Extract the (x, y) coordinate from the center of the cell holding the provided text.  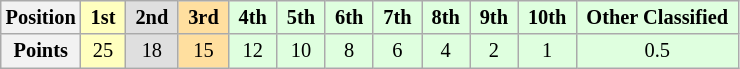
4th (253, 17)
18 (152, 51)
2nd (152, 17)
Points (41, 51)
8 (349, 51)
1st (104, 17)
10th (547, 17)
4 (446, 51)
0.5 (657, 51)
12 (253, 51)
2 (494, 51)
10 (301, 51)
15 (203, 51)
5th (301, 17)
Position (41, 17)
6th (349, 17)
8th (446, 17)
3rd (203, 17)
1 (547, 51)
7th (397, 17)
9th (494, 17)
Other Classified (657, 17)
6 (397, 51)
25 (104, 51)
